Capture the cell that displays the provided text and extract its (X, Y) central coordinate. 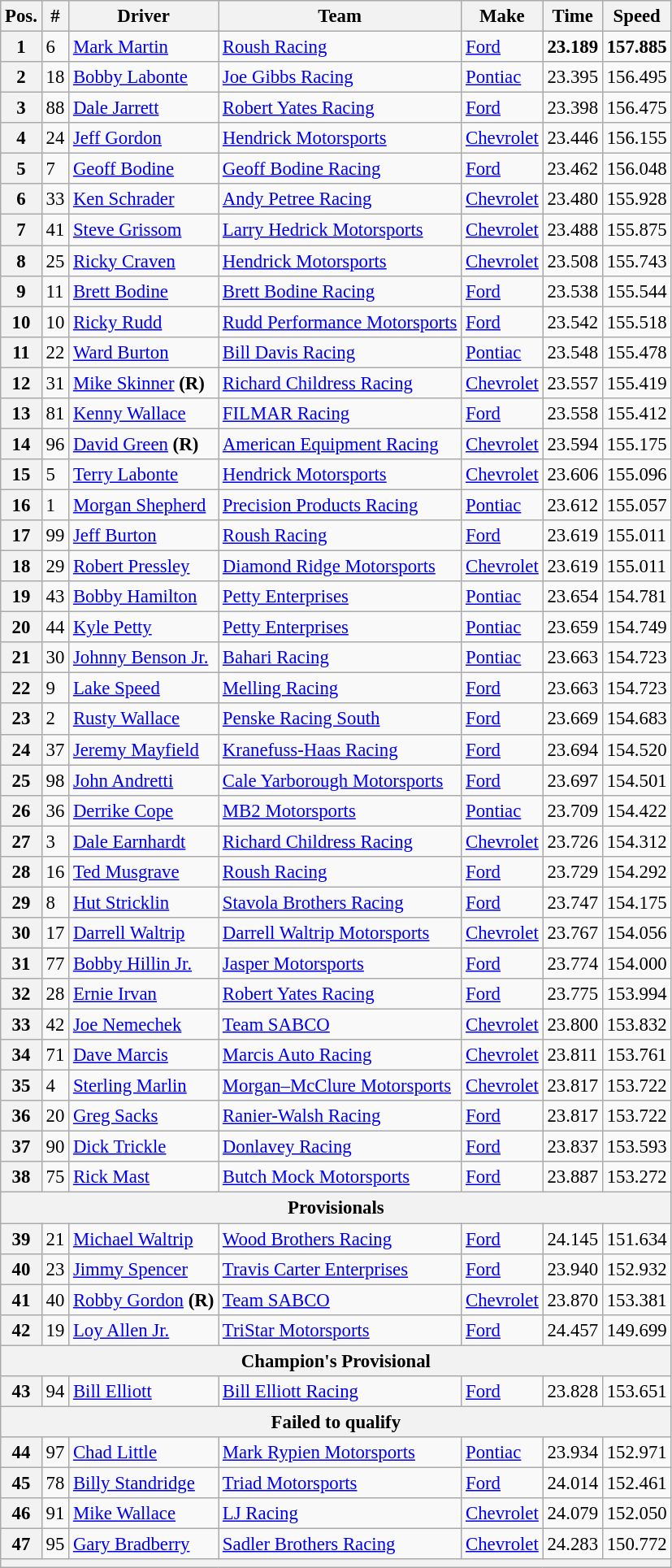
46 (21, 1514)
23.934 (572, 1453)
Champion's Provisional (336, 1361)
Ricky Rudd (144, 322)
78 (55, 1483)
47 (21, 1544)
24.014 (572, 1483)
Morgan–McClure Motorsports (340, 1086)
155.518 (637, 322)
155.743 (637, 261)
155.544 (637, 291)
154.520 (637, 749)
David Green (R) (144, 444)
97 (55, 1453)
150.772 (637, 1544)
23.654 (572, 597)
94 (55, 1392)
23.462 (572, 169)
Driver (144, 16)
23.398 (572, 108)
Pos. (21, 16)
35 (21, 1086)
Lake Speed (144, 688)
Gary Bradberry (144, 1544)
12 (21, 383)
Kranefuss-Haas Racing (340, 749)
155.875 (637, 230)
91 (55, 1514)
23.488 (572, 230)
Michael Waltrip (144, 1239)
155.057 (637, 505)
Larry Hedrick Motorsports (340, 230)
156.475 (637, 108)
23.446 (572, 138)
Steve Grissom (144, 230)
23.538 (572, 291)
Mike Wallace (144, 1514)
154.312 (637, 841)
Hut Stricklin (144, 902)
Loy Allen Jr. (144, 1330)
23.709 (572, 810)
23.747 (572, 902)
Jasper Motorsports (340, 963)
Kenny Wallace (144, 414)
24.457 (572, 1330)
Team (340, 16)
154.683 (637, 719)
153.272 (637, 1178)
23.669 (572, 719)
Bobby Hillin Jr. (144, 963)
23.542 (572, 322)
24.079 (572, 1514)
23.697 (572, 780)
Penske Racing South (340, 719)
Geoff Bodine (144, 169)
Travis Carter Enterprises (340, 1269)
23.659 (572, 628)
153.761 (637, 1055)
24.283 (572, 1544)
Melling Racing (340, 688)
154.422 (637, 810)
Speed (637, 16)
Jeremy Mayfield (144, 749)
155.096 (637, 475)
Dale Earnhardt (144, 841)
Brett Bodine (144, 291)
96 (55, 444)
Sadler Brothers Racing (340, 1544)
MB2 Motorsports (340, 810)
23.775 (572, 994)
John Andretti (144, 780)
23.594 (572, 444)
23.558 (572, 414)
23.774 (572, 963)
23.887 (572, 1178)
156.048 (637, 169)
154.056 (637, 933)
23.395 (572, 77)
Robert Pressley (144, 567)
Ward Burton (144, 352)
152.050 (637, 1514)
155.928 (637, 199)
Cale Yarborough Motorsports (340, 780)
Bill Elliott (144, 1392)
Mark Martin (144, 47)
Jimmy Spencer (144, 1269)
Failed to qualify (336, 1422)
Ken Schrader (144, 199)
Ricky Craven (144, 261)
Darrell Waltrip (144, 933)
14 (21, 444)
154.749 (637, 628)
Mike Skinner (R) (144, 383)
Terry Labonte (144, 475)
155.412 (637, 414)
Sterling Marlin (144, 1086)
Bahari Racing (340, 658)
153.994 (637, 994)
Ranier-Walsh Racing (340, 1116)
23.811 (572, 1055)
Mark Rypien Motorsports (340, 1453)
Joe Gibbs Racing (340, 77)
Morgan Shepherd (144, 505)
95 (55, 1544)
153.651 (637, 1392)
32 (21, 994)
34 (21, 1055)
156.495 (637, 77)
Rick Mast (144, 1178)
23.800 (572, 1025)
154.501 (637, 780)
Darrell Waltrip Motorsports (340, 933)
LJ Racing (340, 1514)
American Equipment Racing (340, 444)
23.548 (572, 352)
153.593 (637, 1147)
Butch Mock Motorsports (340, 1178)
TriStar Motorsports (340, 1330)
23.694 (572, 749)
Chad Little (144, 1453)
23.508 (572, 261)
154.292 (637, 872)
Rudd Performance Motorsports (340, 322)
Greg Sacks (144, 1116)
156.155 (637, 138)
45 (21, 1483)
Andy Petree Racing (340, 199)
23.557 (572, 383)
Joe Nemechek (144, 1025)
24.145 (572, 1239)
27 (21, 841)
26 (21, 810)
Bobby Hamilton (144, 597)
153.832 (637, 1025)
157.885 (637, 47)
23.767 (572, 933)
149.699 (637, 1330)
Brett Bodine Racing (340, 291)
Dale Jarrett (144, 108)
155.419 (637, 383)
39 (21, 1239)
153.381 (637, 1300)
15 (21, 475)
155.478 (637, 352)
Robby Gordon (R) (144, 1300)
13 (21, 414)
71 (55, 1055)
Dick Trickle (144, 1147)
Jeff Gordon (144, 138)
23.189 (572, 47)
Provisionals (336, 1208)
Stavola Brothers Racing (340, 902)
88 (55, 108)
23.837 (572, 1147)
Donlavey Racing (340, 1147)
Billy Standridge (144, 1483)
38 (21, 1178)
77 (55, 963)
Bill Elliott Racing (340, 1392)
23.606 (572, 475)
Ted Musgrave (144, 872)
Precision Products Racing (340, 505)
Jeff Burton (144, 536)
23.726 (572, 841)
98 (55, 780)
154.000 (637, 963)
152.932 (637, 1269)
Time (572, 16)
154.175 (637, 902)
Marcis Auto Racing (340, 1055)
154.781 (637, 597)
90 (55, 1147)
23.940 (572, 1269)
23.480 (572, 199)
Bobby Labonte (144, 77)
Triad Motorsports (340, 1483)
Wood Brothers Racing (340, 1239)
152.461 (637, 1483)
23.870 (572, 1300)
Dave Marcis (144, 1055)
Johnny Benson Jr. (144, 658)
155.175 (637, 444)
151.634 (637, 1239)
152.971 (637, 1453)
23.729 (572, 872)
99 (55, 536)
23.612 (572, 505)
Ernie Irvan (144, 994)
Diamond Ridge Motorsports (340, 567)
Bill Davis Racing (340, 352)
FILMAR Racing (340, 414)
Derrike Cope (144, 810)
# (55, 16)
Geoff Bodine Racing (340, 169)
81 (55, 414)
Kyle Petty (144, 628)
75 (55, 1178)
23.828 (572, 1392)
Rusty Wallace (144, 719)
Make (502, 16)
